Detect which cell encompasses the target text, then output its [x, y] center coordinate. 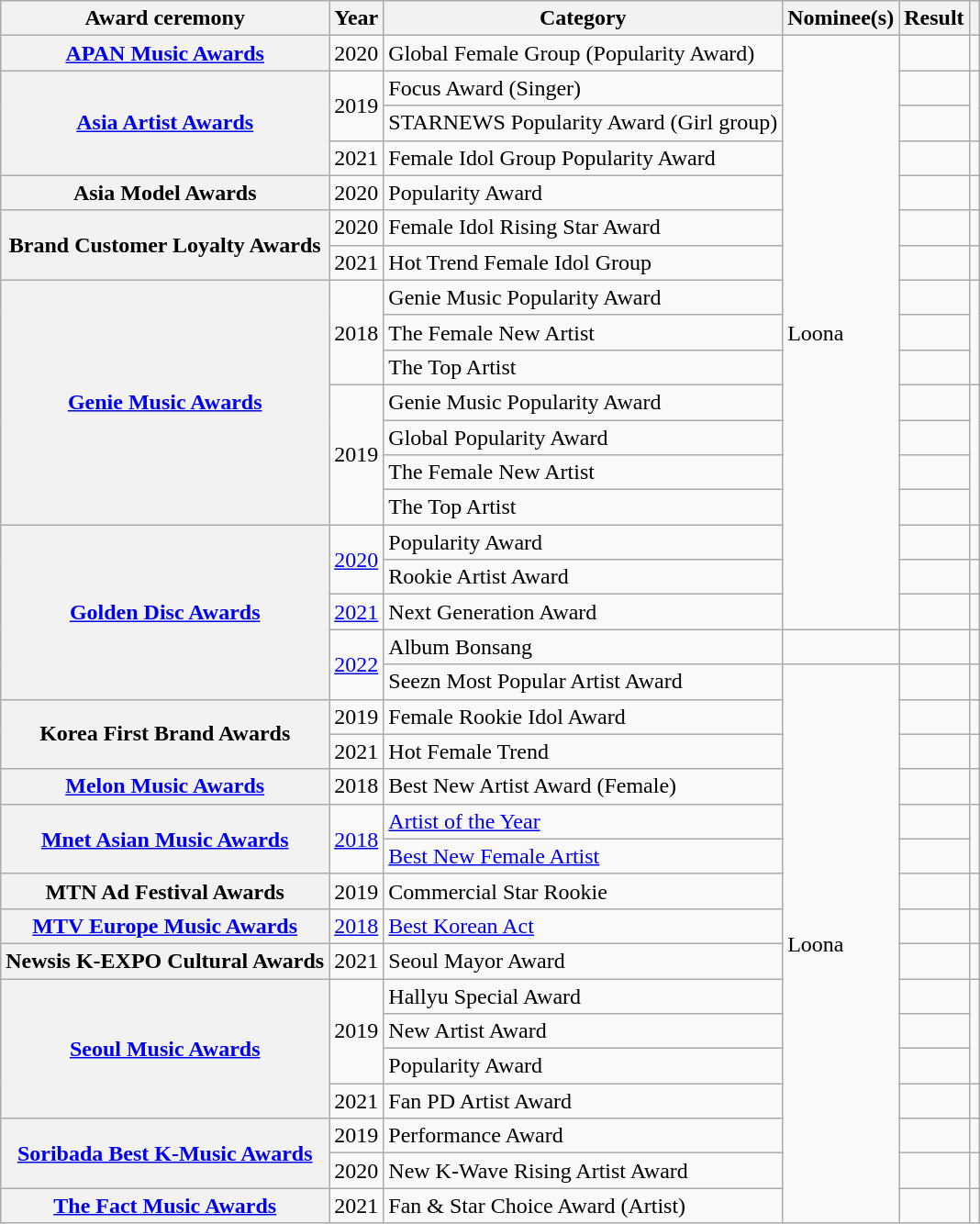
New K-Wave Rising Artist Award [584, 1171]
Global Female Group (Popularity Award) [584, 53]
Newsis K-EXPO Cultural Awards [165, 961]
STARNEWS Popularity Award (Girl group) [584, 123]
Rookie Artist Award [584, 577]
Female Idol Rising Star Award [584, 228]
Hallyu Special Award [584, 996]
Mnet Asian Music Awards [165, 839]
Award ceremony [165, 18]
Next Generation Award [584, 612]
Female Idol Group Popularity Award [584, 158]
Album Bonsang [584, 647]
2022 [356, 664]
Hot Female Trend [584, 751]
Best Korean Act [584, 926]
Year [356, 18]
Asia Artist Awards [165, 123]
Fan & Star Choice Award (Artist) [584, 1206]
Best New Female Artist [584, 856]
MTV Europe Music Awards [165, 926]
The Fact Music Awards [165, 1206]
Global Popularity Award [584, 438]
Brand Customer Loyalty Awards [165, 245]
Soribada Best K-Music Awards [165, 1153]
Seezn Most Popular Artist Award [584, 682]
Category [584, 18]
Focus Award (Singer) [584, 88]
Hot Trend Female Idol Group [584, 262]
Genie Music Awards [165, 402]
Melon Music Awards [165, 786]
New Artist Award [584, 1031]
Korea First Brand Awards [165, 734]
Performance Award [584, 1136]
Artist of the Year [584, 821]
Seoul Mayor Award [584, 961]
Commercial Star Rookie [584, 891]
MTN Ad Festival Awards [165, 891]
Golden Disc Awards [165, 612]
Asia Model Awards [165, 193]
Seoul Music Awards [165, 1048]
Nominee(s) [841, 18]
Result [934, 18]
Female Rookie Idol Award [584, 717]
Best New Artist Award (Female) [584, 786]
Fan PD Artist Award [584, 1101]
APAN Music Awards [165, 53]
